Provide the (X, Y) coordinate of the cell's center where the given text is located.  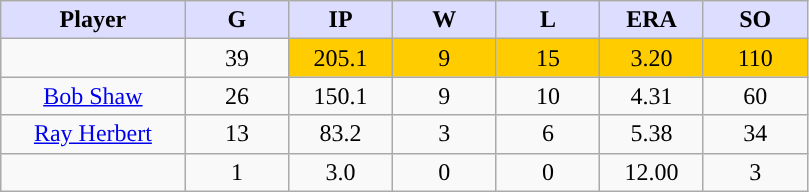
W (444, 20)
150.1 (341, 96)
13 (237, 134)
205.1 (341, 58)
3.20 (652, 58)
10 (548, 96)
60 (755, 96)
26 (237, 96)
IP (341, 20)
4.31 (652, 96)
SO (755, 20)
L (548, 20)
39 (237, 58)
15 (548, 58)
6 (548, 134)
1 (237, 172)
ERA (652, 20)
G (237, 20)
83.2 (341, 134)
Player (93, 20)
Ray Herbert (93, 134)
Bob Shaw (93, 96)
34 (755, 134)
110 (755, 58)
12.00 (652, 172)
3.0 (341, 172)
5.38 (652, 134)
